Pinpoint the cell where the given text exists, returning its [x, y] midpoint coordinate. 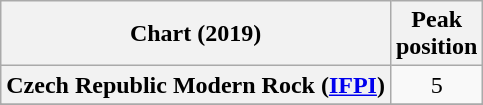
5 [436, 85]
Czech Republic Modern Rock (IFPI) [196, 85]
Peakposition [436, 34]
Chart (2019) [196, 34]
